Identify which cell holds the provided text, then report its [x, y] central coordinate. 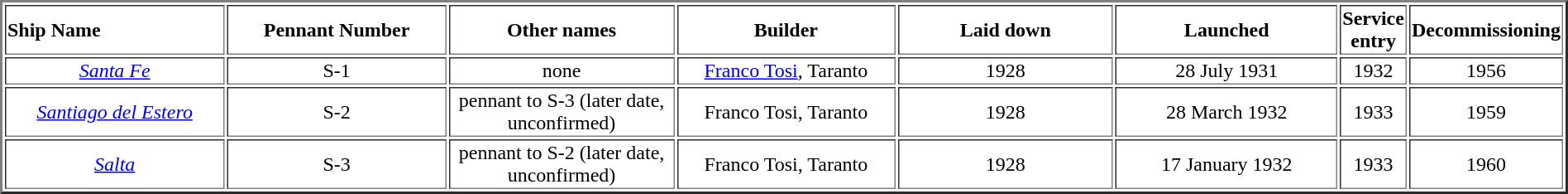
Ship Name [114, 30]
1959 [1486, 112]
pennant to S-2 (later date, unconfirmed) [562, 164]
Salta [114, 164]
S-2 [336, 112]
Launched [1226, 30]
Santiago del Estero [114, 112]
1960 [1486, 164]
Builder [786, 30]
Other names [562, 30]
none [562, 71]
1956 [1486, 71]
S-1 [336, 71]
Santa Fe [114, 71]
28 July 1931 [1226, 71]
17 January 1932 [1226, 164]
S-3 [336, 164]
pennant to S-3 (later date, unconfirmed) [562, 112]
28 March 1932 [1226, 112]
Pennant Number [336, 30]
1932 [1373, 71]
Laid down [1006, 30]
Decommissioning [1486, 30]
Service entry [1373, 30]
